For the text-containing cell, return its midpoint in (x, y) coordinate format. 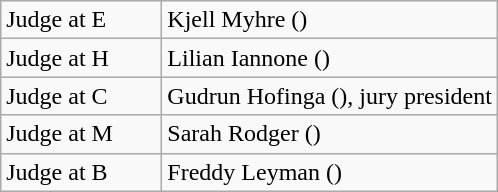
Freddy Leyman () (330, 172)
Judge at H (82, 58)
Judge at C (82, 96)
Gudrun Hofinga (), jury president (330, 96)
Sarah Rodger () (330, 134)
Kjell Myhre () (330, 20)
Judge at B (82, 172)
Judge at E (82, 20)
Lilian Iannone () (330, 58)
Judge at M (82, 134)
